Output the (X, Y) coordinate of the center of the cell containing the given text.  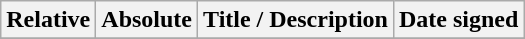
Relative (48, 20)
Title / Description (296, 20)
Absolute (147, 20)
Date signed (458, 20)
